Identify which cell holds the provided text, then report its [X, Y] central coordinate. 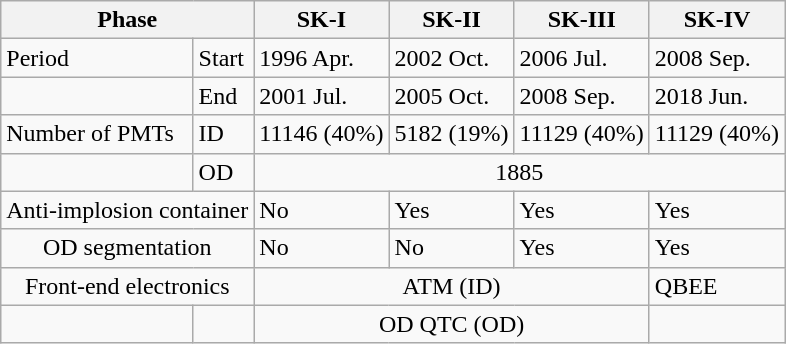
SK-I [322, 20]
11146 (40%) [322, 134]
End [224, 96]
OD [224, 172]
QBEE [716, 286]
OD segmentation [128, 248]
SK-III [582, 20]
1885 [520, 172]
SK-IV [716, 20]
5182 (19%) [452, 134]
1996 Apr. [322, 58]
2001 Jul. [322, 96]
Phase [128, 20]
ATM (ID) [452, 286]
Start [224, 58]
Number of PMTs [97, 134]
2018 Jun. [716, 96]
2002 Oct. [452, 58]
Period [97, 58]
2006 Jul. [582, 58]
Front-end electronics [128, 286]
OD QTC (OD) [452, 324]
ID [224, 134]
2005 Oct. [452, 96]
Anti-implosion container [128, 210]
SK-II [452, 20]
